Capture the cell that displays the provided text and extract its [X, Y] central coordinate. 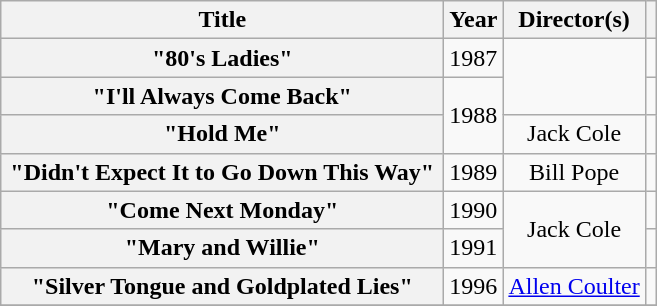
1987 [474, 58]
1988 [474, 115]
"80's Ladies" [222, 58]
1990 [474, 210]
1991 [474, 248]
Bill Pope [574, 172]
"Silver Tongue and Goldplated Lies" [222, 286]
"Didn't Expect It to Go Down This Way" [222, 172]
1996 [474, 286]
"I'll Always Come Back" [222, 96]
Allen Coulter [574, 286]
Title [222, 20]
"Hold Me" [222, 134]
1989 [474, 172]
"Come Next Monday" [222, 210]
Year [474, 20]
Director(s) [574, 20]
"Mary and Willie" [222, 248]
